Identify which cell holds the provided text, then report its [x, y] central coordinate. 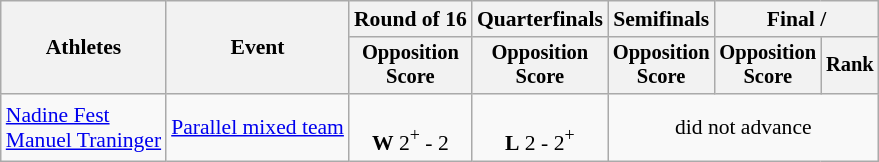
Parallel mixed team [258, 128]
Round of 16 [410, 19]
W 2+ - 2 [410, 128]
did not advance [744, 128]
Rank [850, 66]
Nadine FestManuel Traninger [84, 128]
Final / [796, 19]
L 2 - 2+ [540, 128]
Quarterfinals [540, 19]
Semifinals [662, 19]
Event [258, 48]
Athletes [84, 48]
